Determine the (X, Y) coordinate at the center of the cell enclosing the given text.  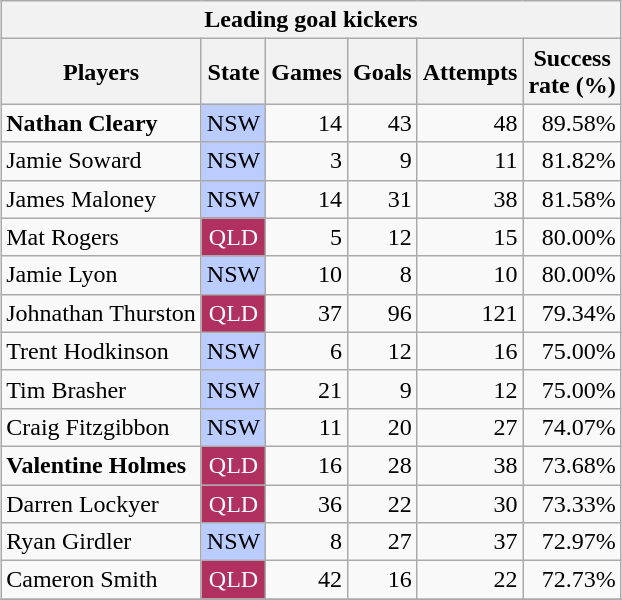
Jamie Soward (102, 161)
Ryan Girdler (102, 542)
Players (102, 72)
31 (382, 199)
81.82% (572, 161)
Valentine Holmes (102, 465)
State (233, 72)
30 (470, 503)
Goals (382, 72)
79.34% (572, 313)
36 (307, 503)
Trent Hodkinson (102, 351)
Jamie Lyon (102, 275)
81.58% (572, 199)
Nathan Cleary (102, 123)
3 (307, 161)
73.33% (572, 503)
15 (470, 237)
42 (307, 580)
6 (307, 351)
72.97% (572, 542)
Games (307, 72)
Cameron Smith (102, 580)
28 (382, 465)
73.68% (572, 465)
89.58% (572, 123)
21 (307, 389)
20 (382, 427)
48 (470, 123)
43 (382, 123)
121 (470, 313)
96 (382, 313)
Darren Lockyer (102, 503)
Johnathan Thurston (102, 313)
Success rate (%) (572, 72)
Attempts (470, 72)
Leading goal kickers (312, 20)
James Maloney (102, 199)
Tim Brasher (102, 389)
5 (307, 237)
74.07% (572, 427)
72.73% (572, 580)
Craig Fitzgibbon (102, 427)
Mat Rogers (102, 237)
